From the cell containing the given text, extract its center point as [X, Y] coordinate. 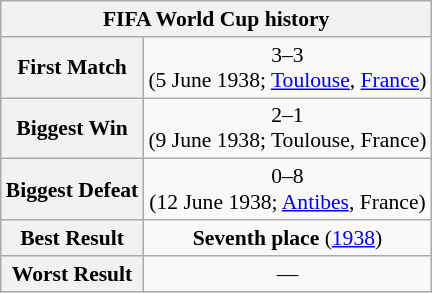
Biggest Defeat [72, 190]
First Match [72, 68]
3–3 (5 June 1938; Toulouse, France) [287, 68]
FIFA World Cup history [216, 19]
2–1 (9 June 1938; Toulouse, France) [287, 128]
Seventh place (1938) [287, 238]
0–8 (12 June 1938; Antibes, France) [287, 190]
Best Result [72, 238]
— [287, 274]
Biggest Win [72, 128]
Worst Result [72, 274]
